Extract the [x, y] coordinate from the center of the cell holding the provided text.  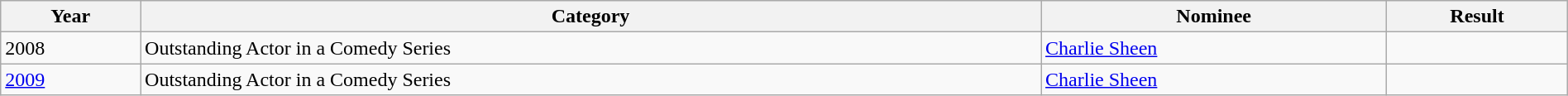
Category [590, 17]
2009 [71, 79]
Result [1477, 17]
Nominee [1214, 17]
Year [71, 17]
2008 [71, 48]
